Return [x, y] of the center of cell containing provided text 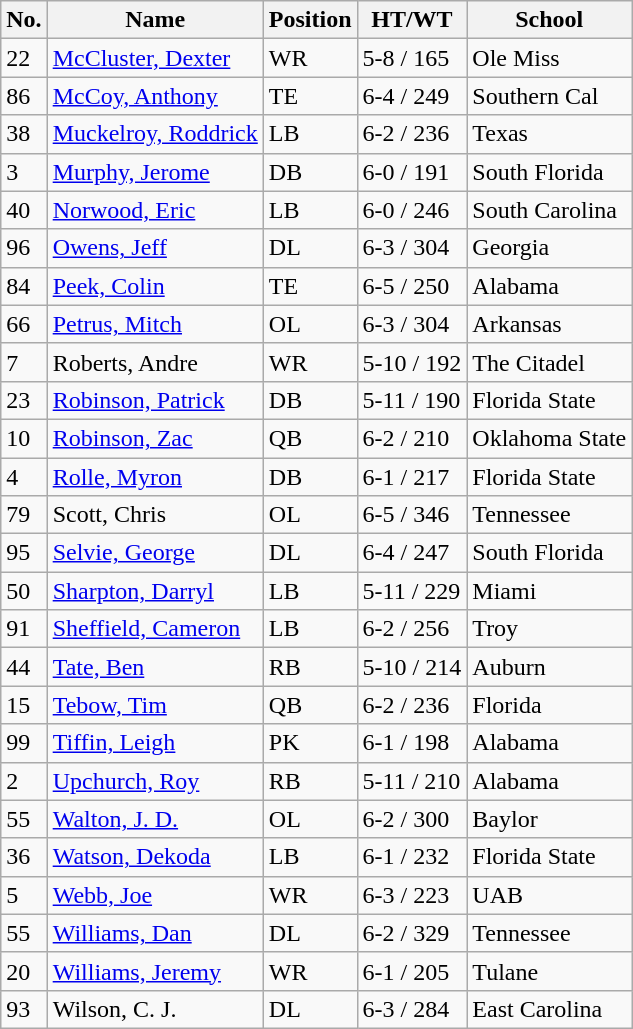
East Carolina [550, 1009]
HT/WT [412, 20]
Ole Miss [550, 58]
Muckelroy, Roddrick [155, 134]
6-4 / 249 [412, 96]
Scott, Chris [155, 515]
Tiffin, Leigh [155, 743]
20 [24, 971]
91 [24, 629]
Murphy, Jerome [155, 172]
Upchurch, Roy [155, 781]
5-11 / 210 [412, 781]
Position [310, 20]
Oklahoma State [550, 438]
96 [24, 248]
44 [24, 667]
5-10 / 214 [412, 667]
6-1 / 232 [412, 857]
Williams, Dan [155, 933]
PK [310, 743]
Peek, Colin [155, 286]
Tebow, Tim [155, 705]
Rolle, Myron [155, 477]
6-0 / 246 [412, 210]
66 [24, 324]
Webb, Joe [155, 895]
6-4 / 247 [412, 553]
6-5 / 346 [412, 515]
6-3 / 284 [412, 1009]
Watson, Dekoda [155, 857]
Williams, Jeremy [155, 971]
5-8 / 165 [412, 58]
No. [24, 20]
50 [24, 591]
Roberts, Andre [155, 362]
6-2 / 210 [412, 438]
Florida [550, 705]
6-3 / 223 [412, 895]
6-1 / 217 [412, 477]
95 [24, 553]
5-11 / 229 [412, 591]
38 [24, 134]
5 [24, 895]
Auburn [550, 667]
86 [24, 96]
36 [24, 857]
Tulane [550, 971]
Walton, J. D. [155, 819]
79 [24, 515]
The Citadel [550, 362]
Sheffield, Cameron [155, 629]
Tate, Ben [155, 667]
6-1 / 198 [412, 743]
Georgia [550, 248]
6-2 / 329 [412, 933]
Norwood, Eric [155, 210]
6-1 / 205 [412, 971]
2 [24, 781]
15 [24, 705]
40 [24, 210]
McCluster, Dexter [155, 58]
5-10 / 192 [412, 362]
Petrus, Mitch [155, 324]
4 [24, 477]
6-2 / 256 [412, 629]
6-5 / 250 [412, 286]
6-2 / 300 [412, 819]
Robinson, Zac [155, 438]
Baylor [550, 819]
99 [24, 743]
Sharpton, Darryl [155, 591]
Robinson, Patrick [155, 400]
McCoy, Anthony [155, 96]
Wilson, C. J. [155, 1009]
Texas [550, 134]
UAB [550, 895]
5-11 / 190 [412, 400]
South Carolina [550, 210]
Name [155, 20]
Miami [550, 591]
84 [24, 286]
Selvie, George [155, 553]
6-0 / 191 [412, 172]
Southern Cal [550, 96]
93 [24, 1009]
Troy [550, 629]
10 [24, 438]
3 [24, 172]
Arkansas [550, 324]
22 [24, 58]
Owens, Jeff [155, 248]
School [550, 20]
7 [24, 362]
23 [24, 400]
